Search for the cell housing the specified text and yield its (x, y) center coordinate. 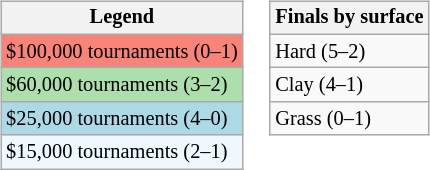
$60,000 tournaments (3–2) (122, 85)
$100,000 tournaments (0–1) (122, 51)
$15,000 tournaments (2–1) (122, 152)
Clay (4–1) (349, 85)
Hard (5–2) (349, 51)
Grass (0–1) (349, 119)
Finals by surface (349, 18)
$25,000 tournaments (4–0) (122, 119)
Legend (122, 18)
